Detect which cell encompasses the target text, then output its [X, Y] center coordinate. 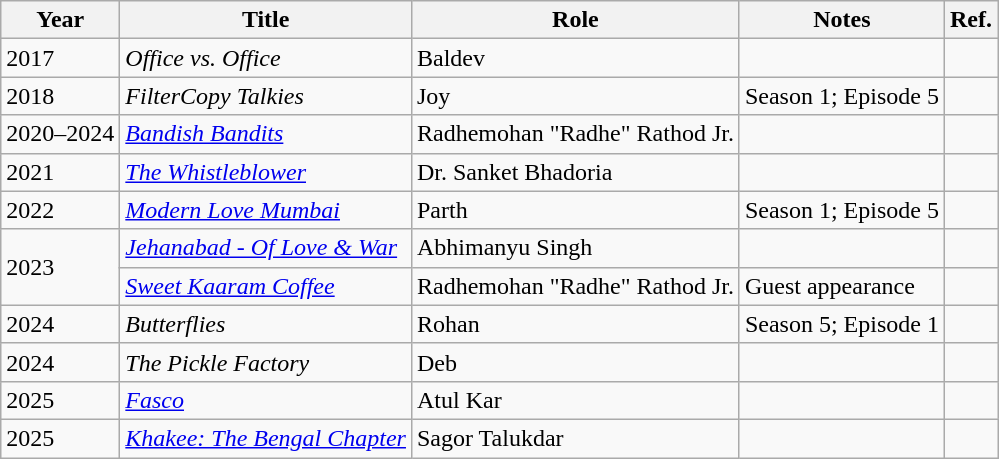
Butterflies [266, 324]
FilterCopy Talkies [266, 96]
Atul Kar [575, 400]
Year [60, 20]
Guest appearance [842, 286]
2022 [60, 210]
2021 [60, 172]
Modern Love Mumbai [266, 210]
Baldev [575, 58]
Fasco [266, 400]
Deb [575, 362]
Season 5; Episode 1 [842, 324]
Ref. [970, 20]
Joy [575, 96]
Sagor Talukdar [575, 438]
2017 [60, 58]
Parth [575, 210]
Notes [842, 20]
Role [575, 20]
Rohan [575, 324]
Khakee: The Bengal Chapter [266, 438]
Dr. Sanket Bhadoria [575, 172]
The Whistleblower [266, 172]
2020–2024 [60, 134]
Sweet Kaaram Coffee [266, 286]
2023 [60, 267]
Abhimanyu Singh [575, 248]
Title [266, 20]
2018 [60, 96]
Bandish Bandits [266, 134]
The Pickle Factory [266, 362]
Office vs. Office [266, 58]
Jehanabad - Of Love & War [266, 248]
